Locate the cell with the specified text and output its (x, y) center coordinate. 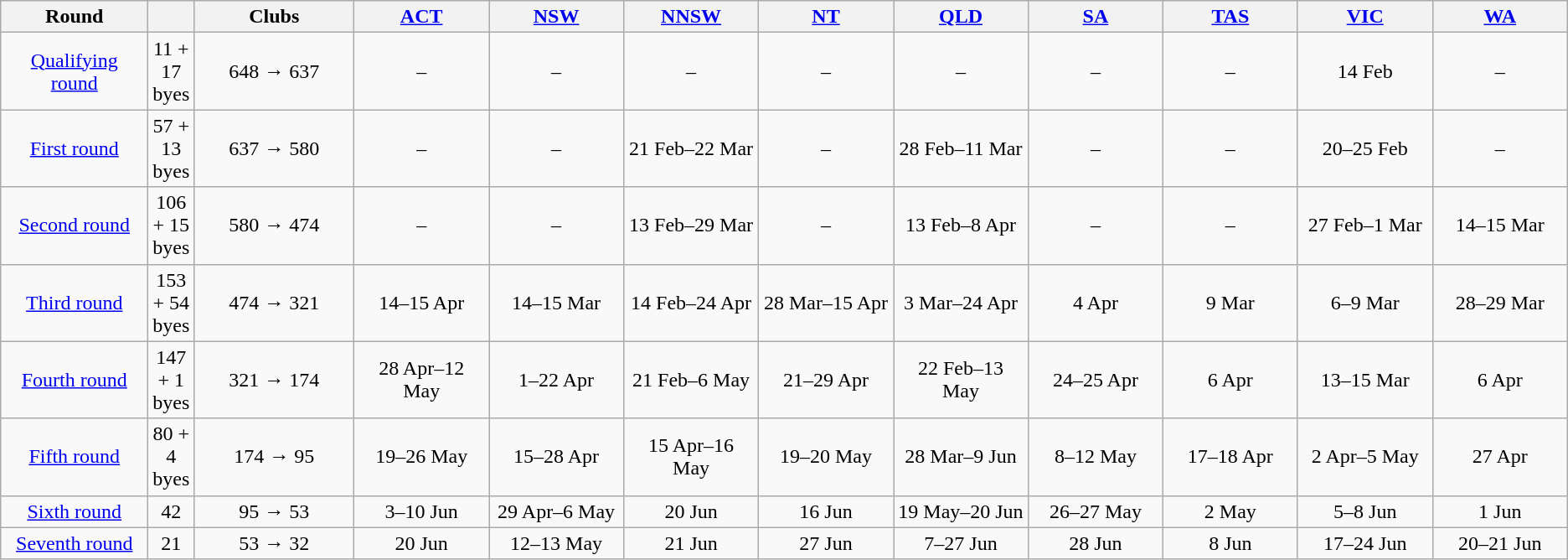
28 Apr–12 May (422, 380)
80 + 4 byes (171, 457)
53 → 32 (275, 543)
13 Feb–29 Mar (692, 226)
2 Apr–5 May (1365, 457)
147 + 1 byes (171, 380)
321 → 174 (275, 380)
26–27 May (1096, 511)
Sixth round (75, 511)
29 Apr–6 May (556, 511)
174 → 95 (275, 457)
7–27 Jun (960, 543)
474 → 321 (275, 303)
14 Feb (1365, 71)
NT (826, 17)
Fourth round (75, 380)
648 → 637 (275, 71)
Qualifying round (75, 71)
28 Mar–9 Jun (960, 457)
15–28 Apr (556, 457)
WA (1499, 17)
19–26 May (422, 457)
95 → 53 (275, 511)
106 + 15 byes (171, 226)
12–13 May (556, 543)
Seventh round (75, 543)
20–25 Feb (1365, 148)
153 + 54 byes (171, 303)
22 Feb–13 May (960, 380)
28 Mar–15 Apr (826, 303)
28–29 Mar (1499, 303)
21–29 Apr (826, 380)
Second round (75, 226)
Third round (75, 303)
Round (75, 17)
17–24 Jun (1365, 543)
13 Feb–8 Apr (960, 226)
27 Feb–1 Mar (1365, 226)
3 Mar–24 Apr (960, 303)
14 Feb–24 Apr (692, 303)
1 Jun (1499, 511)
6–9 Mar (1365, 303)
28 Feb–11 Mar (960, 148)
Fifth round (75, 457)
3–10 Jun (422, 511)
2 May (1230, 511)
4 Apr (1096, 303)
57 + 13 byes (171, 148)
Clubs (275, 17)
11 + 17 byes (171, 71)
9 Mar (1230, 303)
24–25 Apr (1096, 380)
ACT (422, 17)
VIC (1365, 17)
20–21 Jun (1499, 543)
5–8 Jun (1365, 511)
NNSW (692, 17)
21 (171, 543)
SA (1096, 17)
42 (171, 511)
14–15 Apr (422, 303)
1–22 Apr (556, 380)
28 Jun (1096, 543)
16 Jun (826, 511)
NSW (556, 17)
637 → 580 (275, 148)
27 Apr (1499, 457)
27 Jun (826, 543)
19 May–20 Jun (960, 511)
21 Jun (692, 543)
QLD (960, 17)
21 Feb–22 Mar (692, 148)
8–12 May (1096, 457)
8 Jun (1230, 543)
17–18 Apr (1230, 457)
13–15 Mar (1365, 380)
21 Feb–6 May (692, 380)
15 Apr–16 May (692, 457)
580 → 474 (275, 226)
19–20 May (826, 457)
TAS (1230, 17)
First round (75, 148)
